Locate the cell with the specified text and output its [x, y] center coordinate. 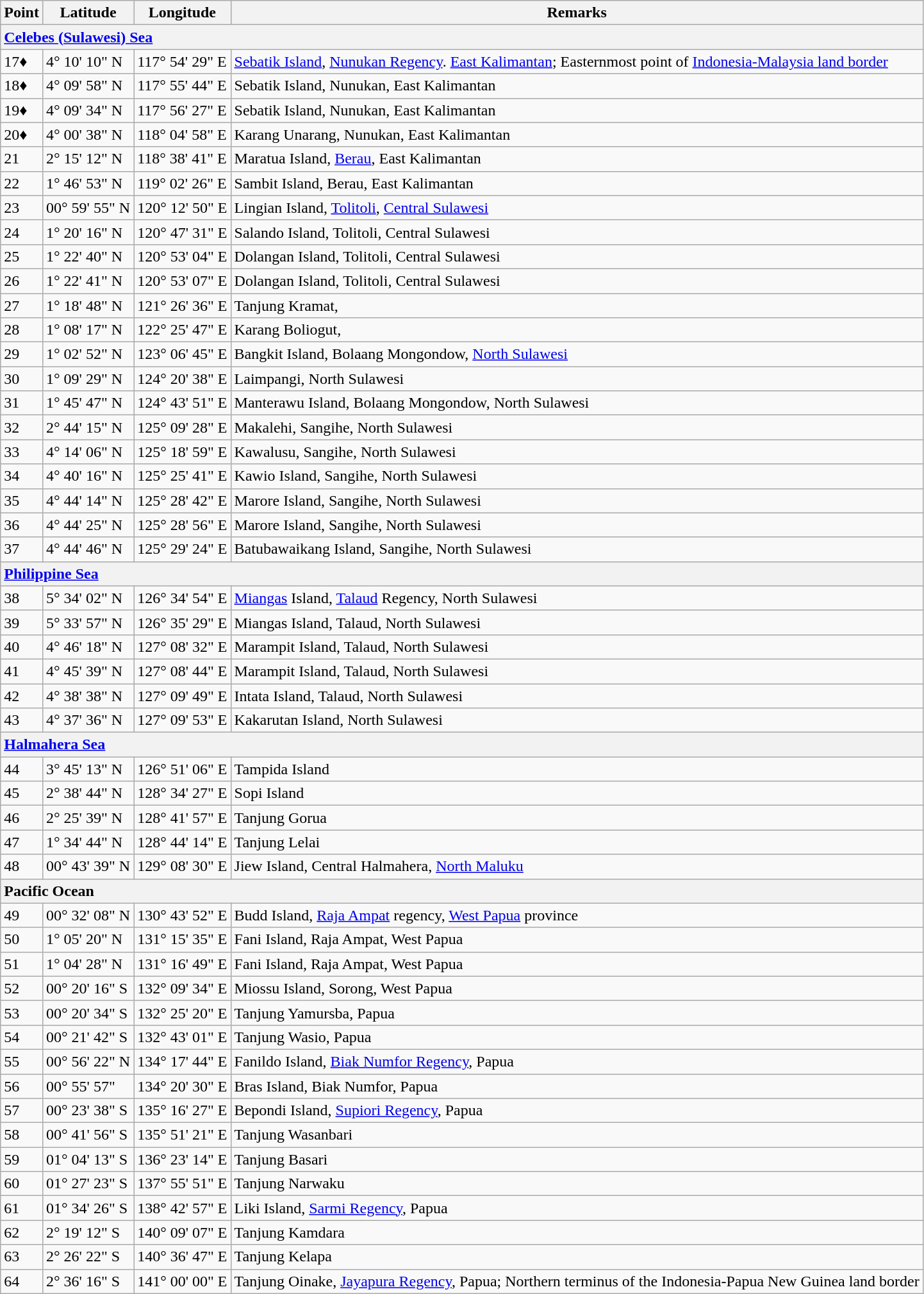
37 [22, 549]
Tanjung Lelai [577, 842]
120° 12' 50" E [182, 208]
118° 38' 41" E [182, 159]
1° 18' 48" N [88, 306]
141° 00' 00" E [182, 1281]
Tampida Island [577, 769]
2° 15' 12" N [88, 159]
4° 40' 16" N [88, 476]
2° 19' 12" S [88, 1232]
57 [22, 1111]
Tanjung Yamursba, Papua [577, 1013]
117° 54' 29" E [182, 62]
54 [22, 1037]
127° 08' 32" E [182, 647]
123° 06' 45" E [182, 354]
Longitude [182, 13]
Pacific Ocean [461, 891]
Budd Island, Raja Ampat regency, West Papua province [577, 915]
29 [22, 354]
140° 36' 47" E [182, 1257]
117° 56' 27" E [182, 110]
4° 45' 39" N [88, 671]
124° 43' 51" E [182, 403]
00° 56' 22" N [88, 1061]
Bangkit Island, Bolaang Mongondow, North Sulawesi [577, 354]
129° 08' 30" E [182, 867]
Tanjung Wasio, Papua [577, 1037]
126° 35' 29" E [182, 622]
33 [22, 452]
00° 41' 56" S [88, 1135]
2° 25' 39" N [88, 818]
38 [22, 598]
Miossu Island, Sorong, West Papua [577, 988]
2° 36' 16" S [88, 1281]
40 [22, 647]
1° 22' 41" N [88, 281]
125° 28' 56" E [182, 525]
00° 20' 34" S [88, 1013]
137° 55' 51" E [182, 1184]
Lingian Island, Tolitoli, Central Sulawesi [577, 208]
36 [22, 525]
4° 44' 25" N [88, 525]
22 [22, 183]
39 [22, 622]
Laimpangi, North Sulawesi [577, 379]
25 [22, 256]
125° 09' 28" E [182, 427]
01° 04' 13" S [88, 1159]
1° 09' 29" N [88, 379]
28 [22, 330]
127° 08' 44" E [182, 671]
3° 45' 13" N [88, 769]
Tanjung Oinake, Jayapura Regency, Papua; Northern terminus of the Indonesia-Papua New Guinea land border [577, 1281]
46 [22, 818]
121° 26' 36" E [182, 306]
120° 53' 07" E [182, 281]
131° 16' 49" E [182, 964]
Karang Unarang, Nunukan, East Kalimantan [577, 135]
138° 42' 57" E [182, 1208]
4° 37' 36" N [88, 720]
Intata Island, Talaud, North Sulawesi [577, 695]
58 [22, 1135]
Bras Island, Biak Numfor, Papua [577, 1086]
4° 00' 38" N [88, 135]
120° 53' 04" E [182, 256]
56 [22, 1086]
4° 14' 06" N [88, 452]
64 [22, 1281]
125° 18' 59" E [182, 452]
00° 23' 38" S [88, 1111]
Tanjung Basari [577, 1159]
125° 25' 41" E [182, 476]
30 [22, 379]
1° 46' 53" N [88, 183]
Miangas Island, Talaud, North Sulawesi [577, 622]
5° 34' 02" N [88, 598]
Tanjung Narwaku [577, 1184]
Fanildo Island, Biak Numfor Regency, Papua [577, 1061]
60 [22, 1184]
Sambit Island, Berau, East Kalimantan [577, 183]
00° 43' 39" N [88, 867]
Makalehi, Sangihe, North Sulawesi [577, 427]
50 [22, 940]
32 [22, 427]
Bepondi Island, Supiori Regency, Papua [577, 1111]
Philippine Sea [461, 574]
1° 02' 52" N [88, 354]
126° 51' 06" E [182, 769]
1° 05' 20" N [88, 940]
131° 15' 35" E [182, 940]
Kakarutan Island, North Sulawesi [577, 720]
4° 38' 38" N [88, 695]
Kawio Island, Sangihe, North Sulawesi [577, 476]
Halmahera Sea [461, 745]
1° 04' 28" N [88, 964]
Batubawaikang Island, Sangihe, North Sulawesi [577, 549]
120° 47' 31" E [182, 232]
53 [22, 1013]
4° 46' 18" N [88, 647]
Karang Boliogut, [577, 330]
117° 55' 44" E [182, 86]
17♦ [22, 62]
42 [22, 695]
Tanjung Wasanbari [577, 1135]
Sopi Island [577, 793]
2° 44' 15" N [88, 427]
Tanjung Kramat, [577, 306]
118° 04' 58" E [182, 135]
134° 17' 44" E [182, 1061]
1° 22' 40" N [88, 256]
135° 16' 27" E [182, 1111]
24 [22, 232]
Tanjung Kelapa [577, 1257]
132° 43' 01" E [182, 1037]
132° 25' 20" E [182, 1013]
128° 34' 27" E [182, 793]
126° 34' 54" E [182, 598]
34 [22, 476]
55 [22, 1061]
44 [22, 769]
59 [22, 1159]
49 [22, 915]
4° 44' 46" N [88, 549]
Tanjung Gorua [577, 818]
125° 29' 24" E [182, 549]
130° 43' 52" E [182, 915]
140° 09' 07" E [182, 1232]
4° 09' 34" N [88, 110]
47 [22, 842]
136° 23' 14" E [182, 1159]
35 [22, 501]
127° 09' 53" E [182, 720]
00° 20' 16" S [88, 988]
4° 44' 14" N [88, 501]
Latitude [88, 13]
52 [22, 988]
51 [22, 964]
124° 20' 38" E [182, 379]
23 [22, 208]
132° 09' 34" E [182, 988]
Miangas Island, Talaud Regency, North Sulawesi [577, 598]
1° 34' 44" N [88, 842]
Celebes (Sulawesi) Sea [461, 37]
62 [22, 1232]
1° 45' 47" N [88, 403]
48 [22, 867]
31 [22, 403]
Sebatik Island, Nunukan Regency. East Kalimantan; Easternmost point of Indonesia-Malaysia land border [577, 62]
128° 41' 57" E [182, 818]
2° 26' 22" S [88, 1257]
Jiew Island, Central Halmahera, North Maluku [577, 867]
Maratua Island, Berau, East Kalimantan [577, 159]
128° 44' 14" E [182, 842]
Tanjung Kamdara [577, 1232]
00° 21' 42" S [88, 1037]
2° 38' 44" N [88, 793]
4° 09' 58" N [88, 86]
122° 25' 47" E [182, 330]
00° 55' 57" [88, 1086]
21 [22, 159]
Liki Island, Sarmi Regency, Papua [577, 1208]
Kawalusu, Sangihe, North Sulawesi [577, 452]
00° 59' 55" N [88, 208]
1° 08' 17" N [88, 330]
1° 20' 16" N [88, 232]
135° 51' 21" E [182, 1135]
134° 20' 30" E [182, 1086]
41 [22, 671]
4° 10' 10" N [88, 62]
125° 28' 42" E [182, 501]
127° 09' 49" E [182, 695]
63 [22, 1257]
43 [22, 720]
26 [22, 281]
18♦ [22, 86]
01° 27' 23" S [88, 1184]
Remarks [577, 13]
01° 34' 26" S [88, 1208]
27 [22, 306]
61 [22, 1208]
Manterawu Island, Bolaang Mongondow, North Sulawesi [577, 403]
Point [22, 13]
Salando Island, Tolitoli, Central Sulawesi [577, 232]
119° 02' 26" E [182, 183]
5° 33' 57" N [88, 622]
45 [22, 793]
19♦ [22, 110]
00° 32' 08" N [88, 915]
20♦ [22, 135]
